Return the [X, Y] coordinate for the center point of the cell that contains the specified text.  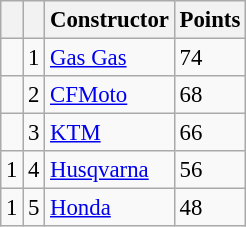
3 [34, 133]
5 [34, 208]
Gas Gas [110, 58]
Husqvarna [110, 170]
4 [34, 170]
66 [210, 133]
KTM [110, 133]
56 [210, 170]
48 [210, 208]
Points [210, 20]
CFMoto [110, 95]
68 [210, 95]
74 [210, 58]
Constructor [110, 20]
2 [34, 95]
Honda [110, 208]
